From the cell containing the given text, extract its center point as [X, Y] coordinate. 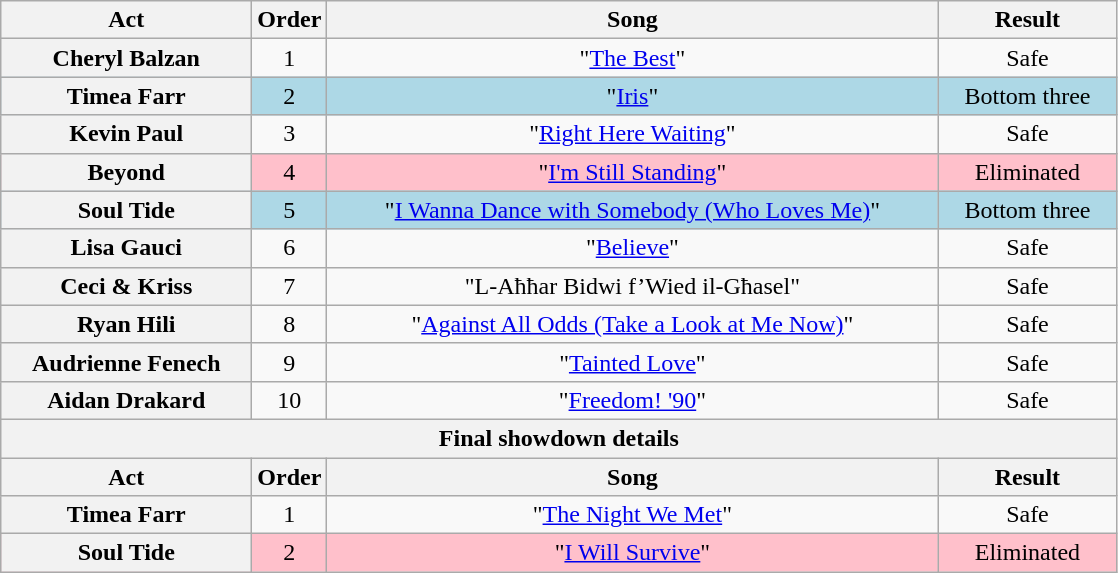
9 [290, 362]
"The Best" [632, 58]
Ryan Hili [126, 324]
"L-Aħħar Bidwi f’Wied il-Għasel" [632, 286]
"The Night We Met" [632, 515]
6 [290, 248]
4 [290, 172]
Cheryl Balzan [126, 58]
"I Will Survive" [632, 553]
"I Wanna Dance with Somebody (Who Loves Me)" [632, 210]
Ceci & Kriss [126, 286]
10 [290, 400]
5 [290, 210]
"Believe" [632, 248]
"Right Here Waiting" [632, 134]
Beyond [126, 172]
7 [290, 286]
"Against All Odds (Take a Look at Me Now)" [632, 324]
Audrienne Fenech [126, 362]
"I'm Still Standing" [632, 172]
3 [290, 134]
8 [290, 324]
Aidan Drakard [126, 400]
"Freedom! '90" [632, 400]
Lisa Gauci [126, 248]
Final showdown details [559, 438]
"Tainted Love" [632, 362]
"Iris" [632, 96]
Kevin Paul [126, 134]
